Return (X, Y) of the center of cell containing provided text 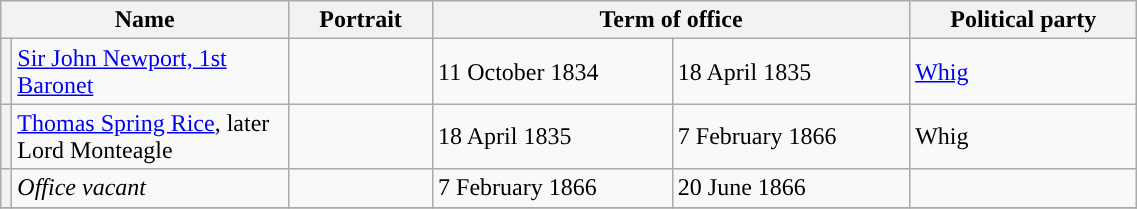
Term of office (672, 20)
Portrait (361, 20)
11 October 1834 (553, 72)
Thomas Spring Rice, later Lord Monteagle (150, 136)
Name (145, 20)
20 June 1866 (790, 188)
Sir John Newport, 1st Baronet (150, 72)
Office vacant (150, 188)
Political party (1024, 20)
